Provide the (X, Y) coordinate of the cell's center where the given text is located.  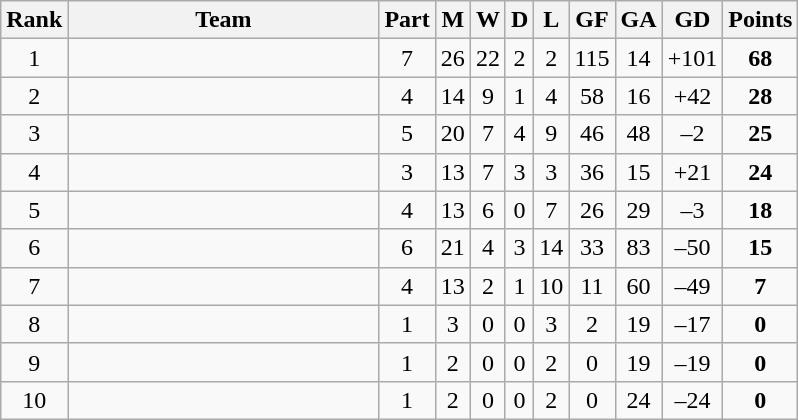
16 (638, 96)
L (552, 20)
GF (592, 20)
36 (592, 172)
83 (638, 248)
18 (760, 210)
68 (760, 58)
8 (34, 324)
M (452, 20)
D (519, 20)
11 (592, 286)
25 (760, 134)
W (488, 20)
33 (592, 248)
–50 (692, 248)
Team (224, 20)
+101 (692, 58)
22 (488, 58)
28 (760, 96)
GA (638, 20)
58 (592, 96)
46 (592, 134)
–19 (692, 362)
–2 (692, 134)
–49 (692, 286)
60 (638, 286)
21 (452, 248)
29 (638, 210)
Points (760, 20)
GD (692, 20)
–3 (692, 210)
+21 (692, 172)
–17 (692, 324)
48 (638, 134)
–24 (692, 400)
Part (407, 20)
+42 (692, 96)
Rank (34, 20)
20 (452, 134)
115 (592, 58)
